Find where the given text appears and provide that cell's center as (x, y) coordinate. 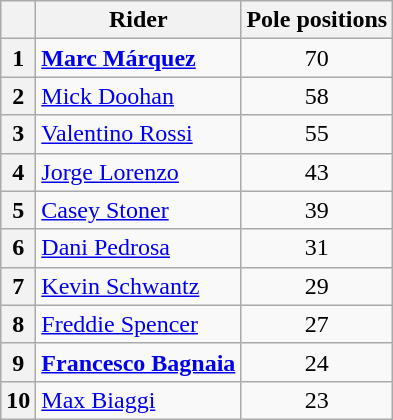
24 (317, 362)
Kevin Schwantz (138, 286)
70 (317, 58)
Valentino Rossi (138, 134)
Rider (138, 20)
9 (18, 362)
58 (317, 96)
8 (18, 324)
31 (317, 248)
2 (18, 96)
10 (18, 400)
Mick Doohan (138, 96)
39 (317, 210)
Francesco Bagnaia (138, 362)
43 (317, 172)
5 (18, 210)
23 (317, 400)
Freddie Spencer (138, 324)
Casey Stoner (138, 210)
Dani Pedrosa (138, 248)
4 (18, 172)
27 (317, 324)
55 (317, 134)
Jorge Lorenzo (138, 172)
29 (317, 286)
1 (18, 58)
Pole positions (317, 20)
7 (18, 286)
Max Biaggi (138, 400)
Marc Márquez (138, 58)
3 (18, 134)
6 (18, 248)
